Identify which cell holds the provided text, then report its [X, Y] central coordinate. 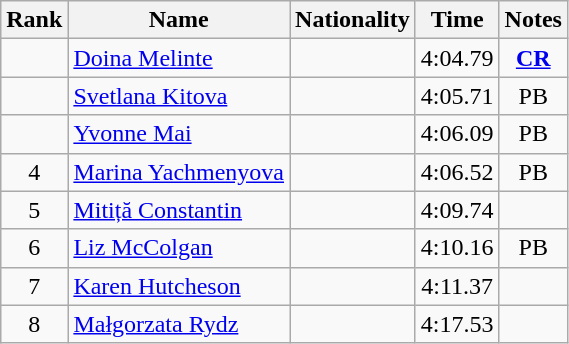
Liz McColgan [179, 248]
Doina Melinte [179, 58]
CR [533, 58]
Name [179, 20]
4:05.71 [457, 96]
Marina Yachmenyova [179, 172]
4:06.09 [457, 134]
4:11.37 [457, 286]
4:09.74 [457, 210]
7 [34, 286]
4:17.53 [457, 324]
Rank [34, 20]
5 [34, 210]
Time [457, 20]
Nationality [353, 20]
Karen Hutcheson [179, 286]
Yvonne Mai [179, 134]
6 [34, 248]
Mitiță Constantin [179, 210]
4:06.52 [457, 172]
4 [34, 172]
8 [34, 324]
4:04.79 [457, 58]
Małgorzata Rydz [179, 324]
Notes [533, 20]
Svetlana Kitova [179, 96]
4:10.16 [457, 248]
